Return [X, Y] of the center of cell containing provided text 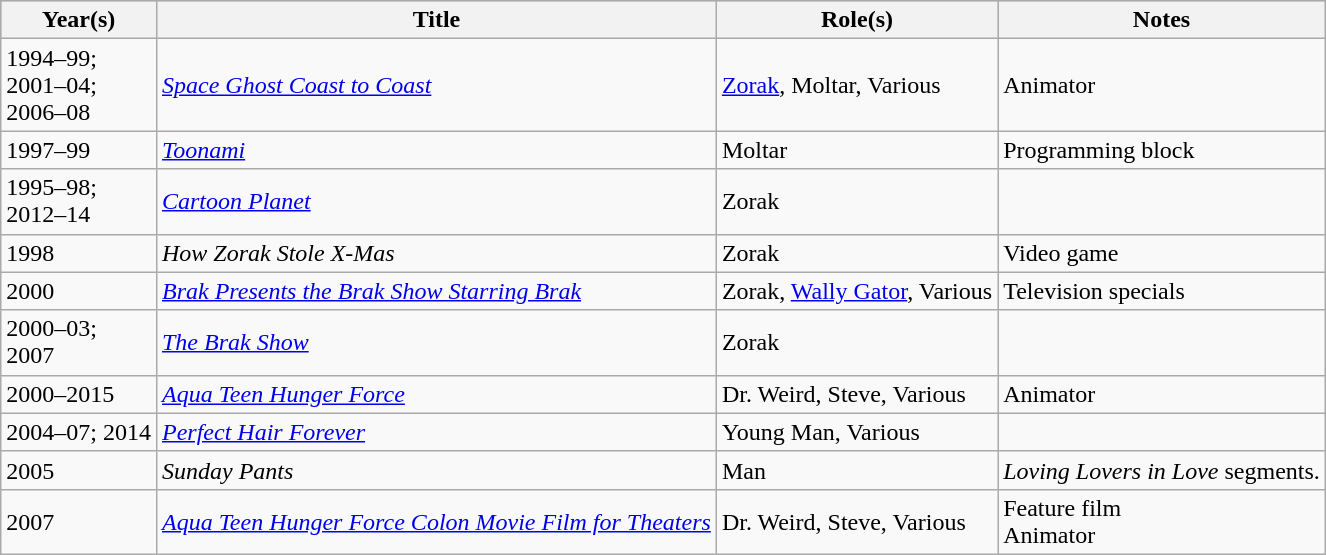
Perfect Hair Forever [436, 432]
Man [856, 470]
Zorak, Moltar, Various [856, 85]
Year(s) [79, 20]
Young Man, Various [856, 432]
Programming block [1162, 150]
2007 [79, 522]
Zorak, Wally Gator, Various [856, 291]
1994–99;2001–04;2006–08 [79, 85]
2005 [79, 470]
1997–99 [79, 150]
Aqua Teen Hunger Force Colon Movie Film for Theaters [436, 522]
Moltar [856, 150]
1995–98;2012–14 [79, 202]
Title [436, 20]
2000–2015 [79, 394]
Toonami [436, 150]
2000–03;2007 [79, 342]
Video game [1162, 253]
Television specials [1162, 291]
Notes [1162, 20]
Aqua Teen Hunger Force [436, 394]
Feature filmAnimator [1162, 522]
2004–07; 2014 [79, 432]
Loving Lovers in Love segments. [1162, 470]
Sunday Pants [436, 470]
2000 [79, 291]
1998 [79, 253]
The Brak Show [436, 342]
Brak Presents the Brak Show Starring Brak [436, 291]
How Zorak Stole X-Mas [436, 253]
Cartoon Planet [436, 202]
Space Ghost Coast to Coast [436, 85]
Role(s) [856, 20]
